Return [X, Y] of the center of cell containing provided text 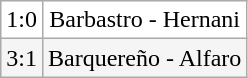
Barbastro - Hernani [144, 20]
3:1 [22, 58]
Barquereño - Alfaro [144, 58]
1:0 [22, 20]
